Capture the cell that displays the provided text and extract its [X, Y] central coordinate. 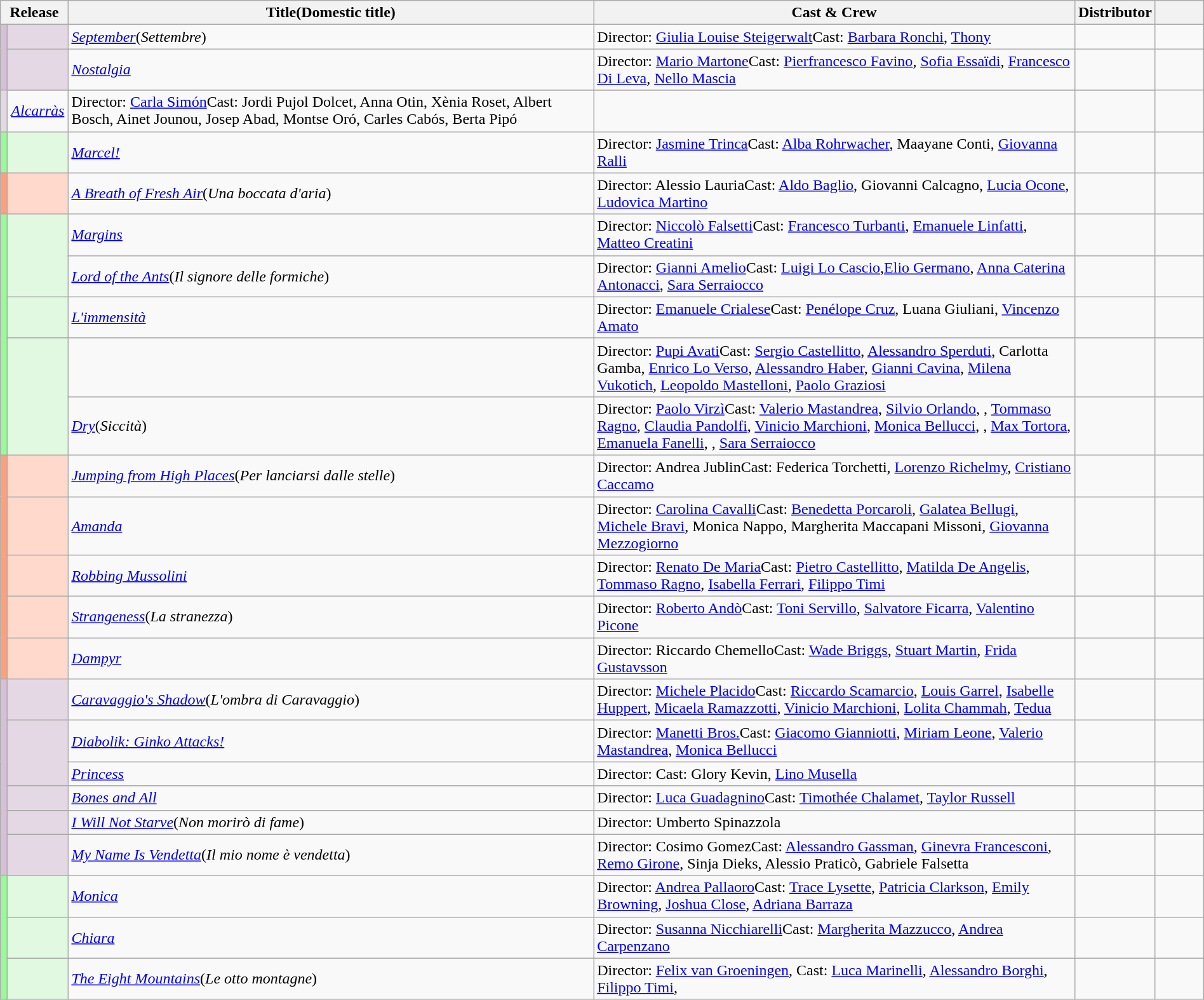
Distributor [1115, 13]
Director: Riccardo ChemelloCast: Wade Briggs, Stuart Martin, Frida Gustavsson [834, 658]
Caravaggio's Shadow(L'ombra di Caravaggio) [331, 700]
Director: Umberto Spinazzola [834, 822]
Director: Mario MartoneCast: Pierfrancesco Favino, Sofia Essaïdi, Francesco Di Leva, Nello Mascia [834, 70]
Title(Domestic title) [331, 13]
Alcarràs [38, 111]
Nostalgia [331, 70]
Director: Jasmine TrincaCast: Alba Rohrwacher, Maayane Conti, Giovanna Ralli [834, 152]
Director: Luca GuadagninoCast: Timothée Chalamet, Taylor Russell [834, 798]
Director: Renato De MariaCast: Pietro Castellitto, Matilda De Angelis, Tommaso Ragno, Isabella Ferrari, Filippo Timi [834, 576]
Cast & Crew [834, 13]
Director: Cosimo GomezCast: Alessandro Gassman, Ginevra Francesconi, Remo Girone, Sinja Dieks, Alessio Praticò, Gabriele Falsetta [834, 855]
Director: Andrea PallaoroCast: Trace Lysette, Patricia Clarkson, Emily Browning, Joshua Close, Adriana Barraza [834, 896]
Chiara [331, 938]
Margins [331, 235]
My Name Is Vendetta(Il mio nome è vendetta) [331, 855]
Director: Andrea JublinCast: Federica Torchetti, Lorenzo Richelmy, Cristiano Caccamo [834, 475]
Amanda [331, 526]
Jumping from High Places(Per lanciarsi dalle stelle) [331, 475]
Director: Carla SimónCast: Jordi Pujol Dolcet, Anna Otin, Xènia Roset, Albert Bosch, Ainet Jounou, Josep Abad, Montse Oró, Carles Cabós, Berta Pipó [331, 111]
Director: Gianni AmelioCast: Luigi Lo Cascio,Elio Germano, Anna Caterina Antonacci, Sara Serraiocco [834, 276]
Marcel! [331, 152]
Director: Manetti Bros.Cast: Giacomo Gianniotti, Miriam Leone, Valerio Mastandrea, Monica Bellucci [834, 741]
Director: Niccolò FalsettiCast: Francesco Turbanti, Emanuele Linfatti, Matteo Creatini [834, 235]
Dampyr [331, 658]
L'immensità [331, 318]
Director: Susanna NicchiarelliCast: Margherita Mazzucco, Andrea Carpenzano [834, 938]
September(Settembre) [331, 37]
Director: Roberto AndòCast: Toni Servillo, Salvatore Ficarra, Valentino Picone [834, 618]
The Eight Mountains(Le otto montagne) [331, 978]
A Breath of Fresh Air(Una boccata d'aria) [331, 193]
Director: Alessio LauriaCast: Aldo Baglio, Giovanni Calcagno, Lucia Ocone, Ludovica Martino [834, 193]
Strangeness(La stranezza) [331, 618]
Director: Emanuele CrialeseCast: Penélope Cruz, Luana Giuliani, Vincenzo Amato [834, 318]
Director: Cast: Glory Kevin, Lino Musella [834, 774]
Director: Carolina CavalliCast: Benedetta Porcaroli, Galatea Bellugi, Michele Bravi, Monica Nappo, Margherita Maccapani Missoni, Giovanna Mezzogiorno [834, 526]
Director: Giulia Louise SteigerwaltCast: Barbara Ronchi, Thony [834, 37]
Diabolik: Ginko Attacks! [331, 741]
Princess [331, 774]
Director: Felix van Groeningen, Cast: Luca Marinelli, Alessandro Borghi, Filippo Timi, [834, 978]
Robbing Mussolini [331, 576]
Director: Michele PlacidoCast: Riccardo Scamarcio, Louis Garrel, Isabelle Huppert, Micaela Ramazzotti, Vinicio Marchioni, Lolita Chammah, Tedua [834, 700]
Bones and All [331, 798]
Monica [331, 896]
I Will Not Starve(Non morirò di fame) [331, 822]
Lord of the Ants(Il signore delle formiche) [331, 276]
Dry(Siccità) [331, 426]
Release [34, 13]
